Capture the cell that displays the provided text and extract its [X, Y] central coordinate. 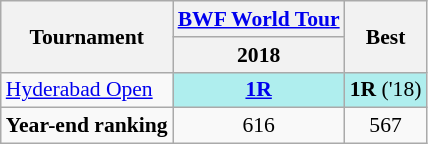
567 [386, 126]
2018 [259, 55]
BWF World Tour [259, 19]
Year-end ranking [87, 126]
Best [386, 36]
1R [259, 90]
616 [259, 126]
Hyderabad Open [87, 90]
Tournament [87, 36]
1R ('18) [386, 90]
